Capture the cell that displays the provided text and extract its [x, y] central coordinate. 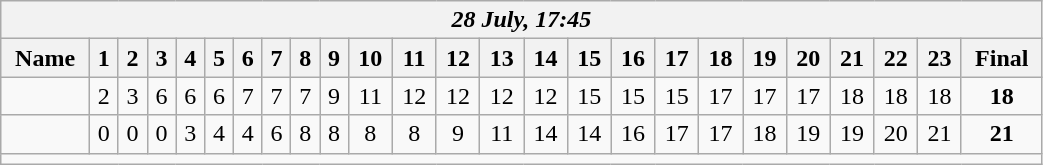
1 [104, 58]
Name [46, 58]
23 [940, 58]
28 July, 17:45 [522, 20]
5 [220, 58]
10 [370, 58]
22 [896, 58]
Final [1002, 58]
13 [502, 58]
